For the text-containing cell, return its midpoint in [x, y] coordinate format. 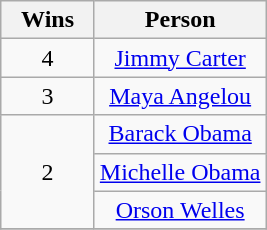
Person [180, 20]
Michelle Obama [180, 172]
4 [48, 58]
Orson Welles [180, 210]
3 [48, 96]
Jimmy Carter [180, 58]
Wins [48, 20]
2 [48, 172]
Maya Angelou [180, 96]
Barack Obama [180, 134]
